Identify which cell holds the provided text, then report its [x, y] central coordinate. 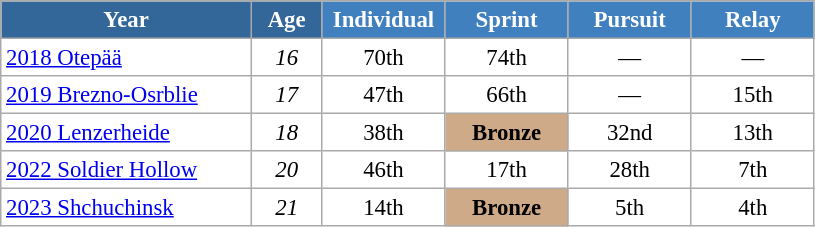
14th [384, 208]
16 [286, 58]
13th [752, 133]
Relay [752, 20]
46th [384, 170]
17 [286, 95]
21 [286, 208]
Year [126, 20]
28th [630, 170]
32nd [630, 133]
Pursuit [630, 20]
38th [384, 133]
70th [384, 58]
2020 Lenzerheide [126, 133]
2019 Brezno-Osrblie [126, 95]
Sprint [506, 20]
Age [286, 20]
74th [506, 58]
2018 Otepää [126, 58]
18 [286, 133]
47th [384, 95]
5th [630, 208]
Individual [384, 20]
2022 Soldier Hollow [126, 170]
17th [506, 170]
15th [752, 95]
66th [506, 95]
7th [752, 170]
4th [752, 208]
20 [286, 170]
2023 Shchuchinsk [126, 208]
